Output the (x, y) coordinate of the center of the cell containing the given text.  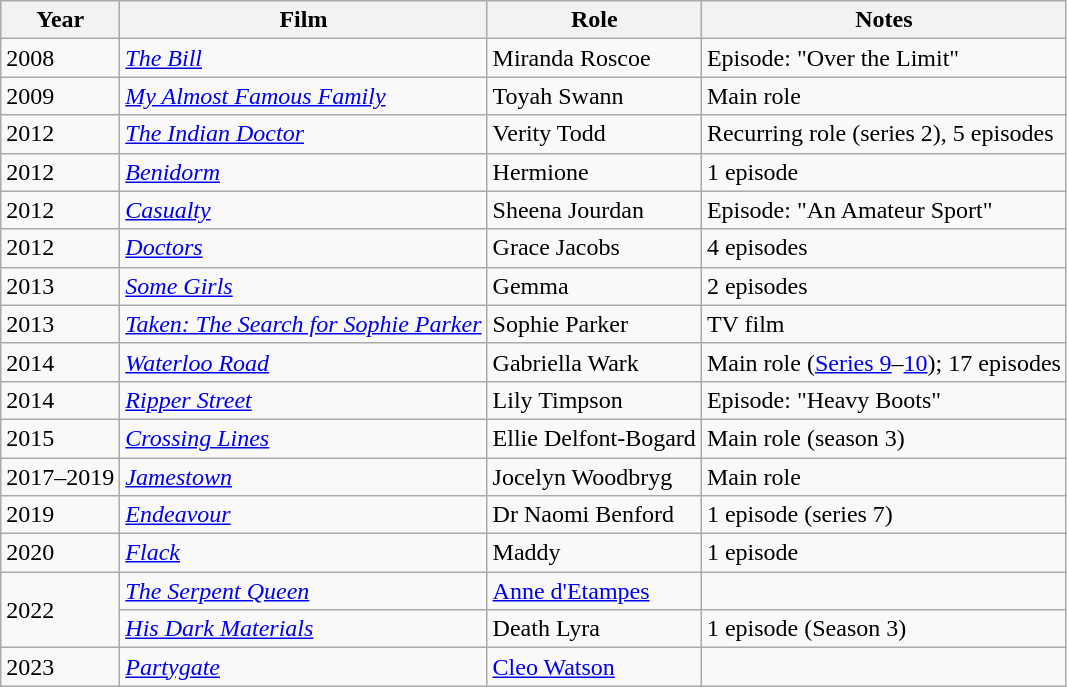
Episode: "An Amateur Sport" (884, 210)
The Indian Doctor (304, 134)
1 episode (Season 3) (884, 629)
Anne d'Etampes (594, 591)
2020 (60, 553)
Film (304, 20)
Cleo Watson (594, 667)
2009 (60, 96)
Ripper Street (304, 400)
Lily Timpson (594, 400)
Year (60, 20)
Death Lyra (594, 629)
Sophie Parker (594, 324)
Maddy (594, 553)
Toyah Swann (594, 96)
Main role (season 3) (884, 438)
Crossing Lines (304, 438)
Role (594, 20)
Sheena Jourdan (594, 210)
2023 (60, 667)
2017–2019 (60, 477)
Jamestown (304, 477)
Some Girls (304, 286)
2 episodes (884, 286)
Doctors (304, 248)
The Bill (304, 58)
Verity Todd (594, 134)
2022 (60, 610)
Benidorm (304, 172)
2019 (60, 515)
Taken: The Search for Sophie Parker (304, 324)
Gemma (594, 286)
1 episode (series 7) (884, 515)
Flack (304, 553)
Episode: "Over the Limit" (884, 58)
His Dark Materials (304, 629)
Gabriella Wark (594, 362)
Casualty (304, 210)
Jocelyn Woodbryg (594, 477)
My Almost Famous Family (304, 96)
Hermione (594, 172)
Partygate (304, 667)
Endeavour (304, 515)
Main role (Series 9–10); 17 episodes (884, 362)
Notes (884, 20)
Episode: "Heavy Boots" (884, 400)
Ellie Delfont-Bogard (594, 438)
2015 (60, 438)
2008 (60, 58)
Waterloo Road (304, 362)
Recurring role (series 2), 5 episodes (884, 134)
Dr Naomi Benford (594, 515)
Miranda Roscoe (594, 58)
The Serpent Queen (304, 591)
4 episodes (884, 248)
Grace Jacobs (594, 248)
TV film (884, 324)
